Provide the (x, y) coordinate of the cell's center where the given text is located.  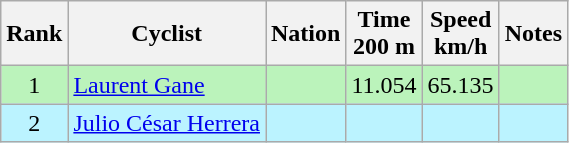
Rank (34, 34)
Time200 m (384, 34)
65.135 (460, 85)
Notes (533, 34)
11.054 (384, 85)
2 (34, 123)
Cyclist (167, 34)
Laurent Gane (167, 85)
Nation (306, 34)
Julio César Herrera (167, 123)
1 (34, 85)
Speedkm/h (460, 34)
